Return [x, y] of the center of cell containing provided text 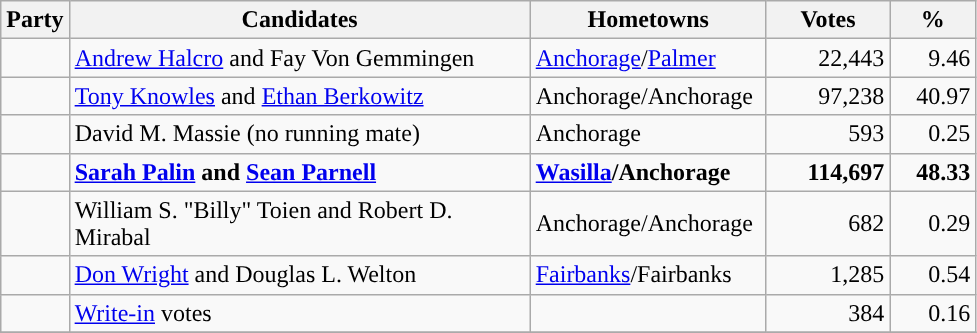
% [933, 20]
Wasilla/Anchorage [648, 172]
Anchorage/Palmer [648, 58]
1,285 [828, 275]
0.29 [933, 224]
40.97 [933, 96]
Tony Knowles and Ethan Berkowitz [300, 96]
593 [828, 134]
Hometowns [648, 20]
Party [35, 20]
0.16 [933, 313]
Candidates [300, 20]
384 [828, 313]
0.25 [933, 134]
William S. "Billy" Toien and Robert D. Mirabal [300, 224]
Anchorage [648, 134]
48.33 [933, 172]
22,443 [828, 58]
David M. Massie (no running mate) [300, 134]
Sarah Palin and Sean Parnell [300, 172]
97,238 [828, 96]
Don Wright and Douglas L. Welton [300, 275]
114,697 [828, 172]
9.46 [933, 58]
682 [828, 224]
Fairbanks/Fairbanks [648, 275]
Votes [828, 20]
0.54 [933, 275]
Write-in votes [300, 313]
Andrew Halcro and Fay Von Gemmingen [300, 58]
